Find where the given text appears and provide that cell's center as [X, Y] coordinate. 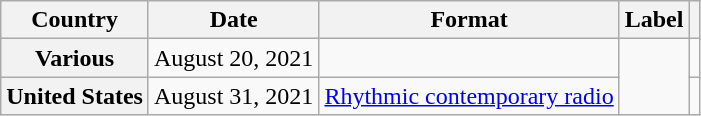
Label [654, 20]
August 31, 2021 [233, 96]
Format [469, 20]
Country [75, 20]
Various [75, 58]
August 20, 2021 [233, 58]
United States [75, 96]
Date [233, 20]
Rhythmic contemporary radio [469, 96]
